For the text-containing cell, return its midpoint in (X, Y) coordinate format. 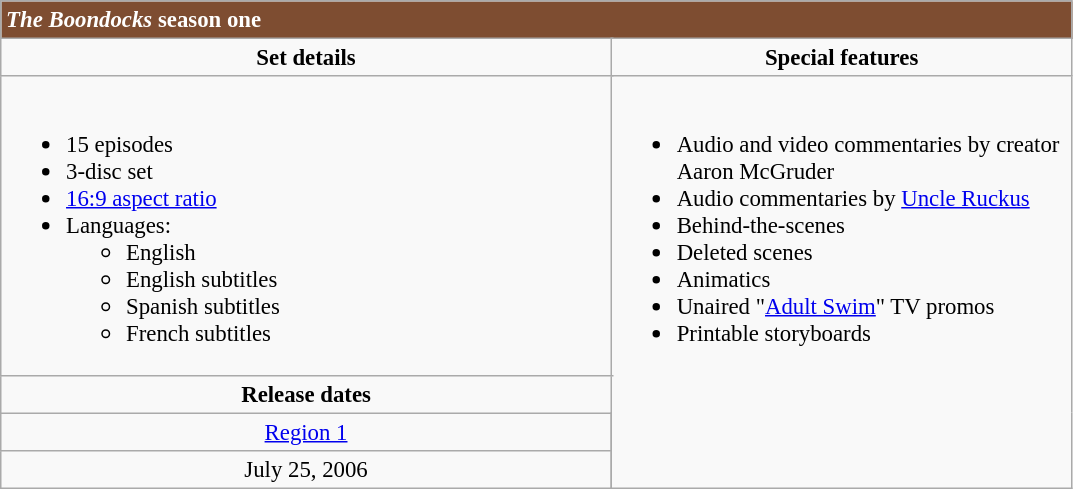
Special features (842, 58)
Release dates (306, 394)
The Boondocks season one (536, 20)
Set details (306, 58)
July 25, 2006 (306, 469)
15 episodes3-disc set16:9 aspect ratioLanguages:EnglishEnglish subtitlesSpanish subtitlesFrench subtitles (306, 226)
Region 1 (306, 432)
